Return the (X, Y) coordinate for the center point of the cell that contains the specified text.  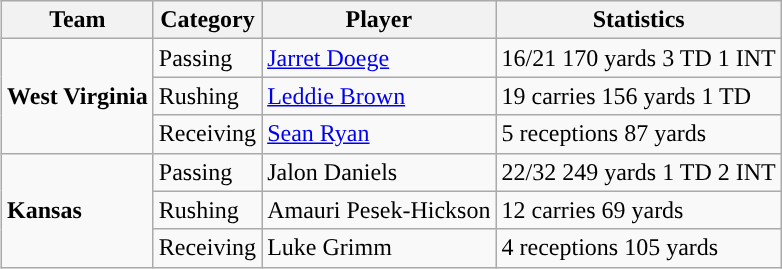
Category (207, 20)
Jalon Daniels (379, 172)
Player (379, 20)
Statistics (638, 20)
5 receptions 87 yards (638, 134)
22/32 249 yards 1 TD 2 INT (638, 172)
Sean Ryan (379, 134)
16/21 170 yards 3 TD 1 INT (638, 58)
12 carries 69 yards (638, 210)
4 receptions 105 yards (638, 248)
Jarret Doege (379, 58)
Leddie Brown (379, 96)
West Virginia (78, 96)
Kansas (78, 210)
Amauri Pesek-Hickson (379, 210)
19 carries 156 yards 1 TD (638, 96)
Team (78, 20)
Luke Grimm (379, 248)
